Locate the cell with the specified text and output its [X, Y] center coordinate. 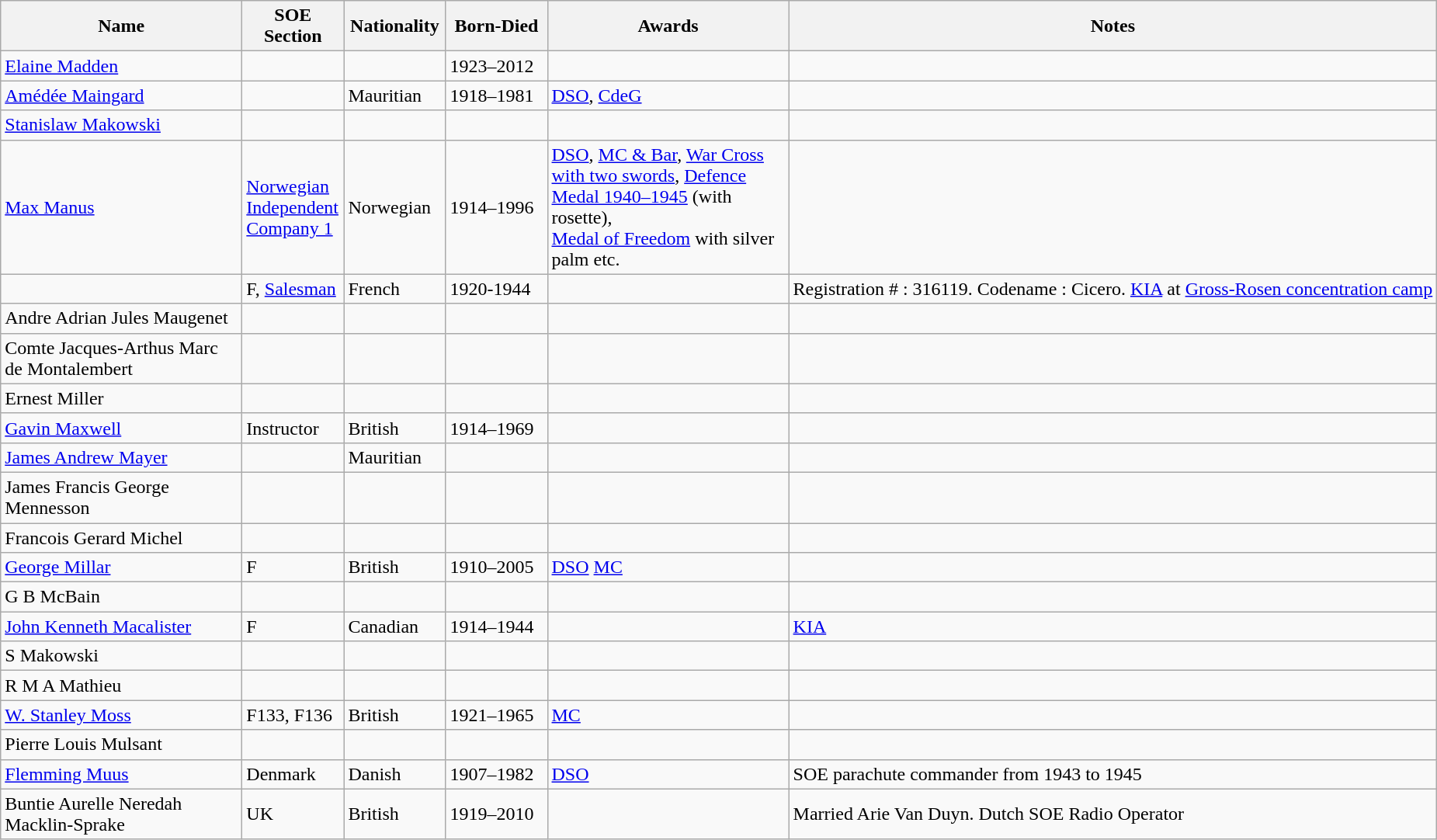
Stanislaw Makowski [121, 125]
KIA [1113, 627]
F133, F136 [293, 715]
1918–1981 [497, 95]
Name [121, 26]
SOE parachute commander from 1943 to 1945 [1113, 774]
Instructor [293, 428]
DSO MC [668, 568]
Flemming Muus [121, 774]
1919–2010 [497, 814]
James Francis George Mennesson [121, 497]
F, Salesman [293, 289]
S Makowski [121, 656]
R M A Mathieu [121, 686]
Francois Gerard Michel [121, 538]
Ernest Miller [121, 398]
DSO, MC & Bar, War Cross with two swords, Defence Medal 1940–1945 (with rosette), Medal of Freedom with silver palm etc. [668, 207]
1914–1944 [497, 627]
1923–2012 [497, 66]
George Millar [121, 568]
French [394, 289]
W. Stanley Moss [121, 715]
G B McBain [121, 597]
Amédée Maingard [121, 95]
1907–1982 [497, 774]
Married Arie Van Duyn. Dutch SOE Radio Operator [1113, 814]
MC [668, 715]
1921–1965 [497, 715]
1920-1944 [497, 289]
Max Manus [121, 207]
Norwegian Independent Company 1 [293, 207]
DSO [668, 774]
Denmark [293, 774]
Notes [1113, 26]
James Andrew Mayer [121, 457]
1914–1996 [497, 207]
Andre Adrian Jules Maugenet [121, 318]
John Kenneth Macalister [121, 627]
1910–2005 [497, 568]
Nationality [394, 26]
Awards [668, 26]
Elaine Madden [121, 66]
DSO, CdeG [668, 95]
UK [293, 814]
Norwegian [394, 207]
Danish [394, 774]
SOE Section [293, 26]
Comte Jacques-Arthus Marc de Montalembert [121, 359]
Gavin Maxwell [121, 428]
Buntie Aurelle Neredah Macklin-Sprake [121, 814]
Registration # : 316119. Codename : Cicero. KIA at Gross-Rosen concentration camp [1113, 289]
Canadian [394, 627]
1914–1969 [497, 428]
Pierre Louis Mulsant [121, 745]
Born-Died [497, 26]
